Scan for the cell matching the given text and deliver its [X, Y] coordinate at center. 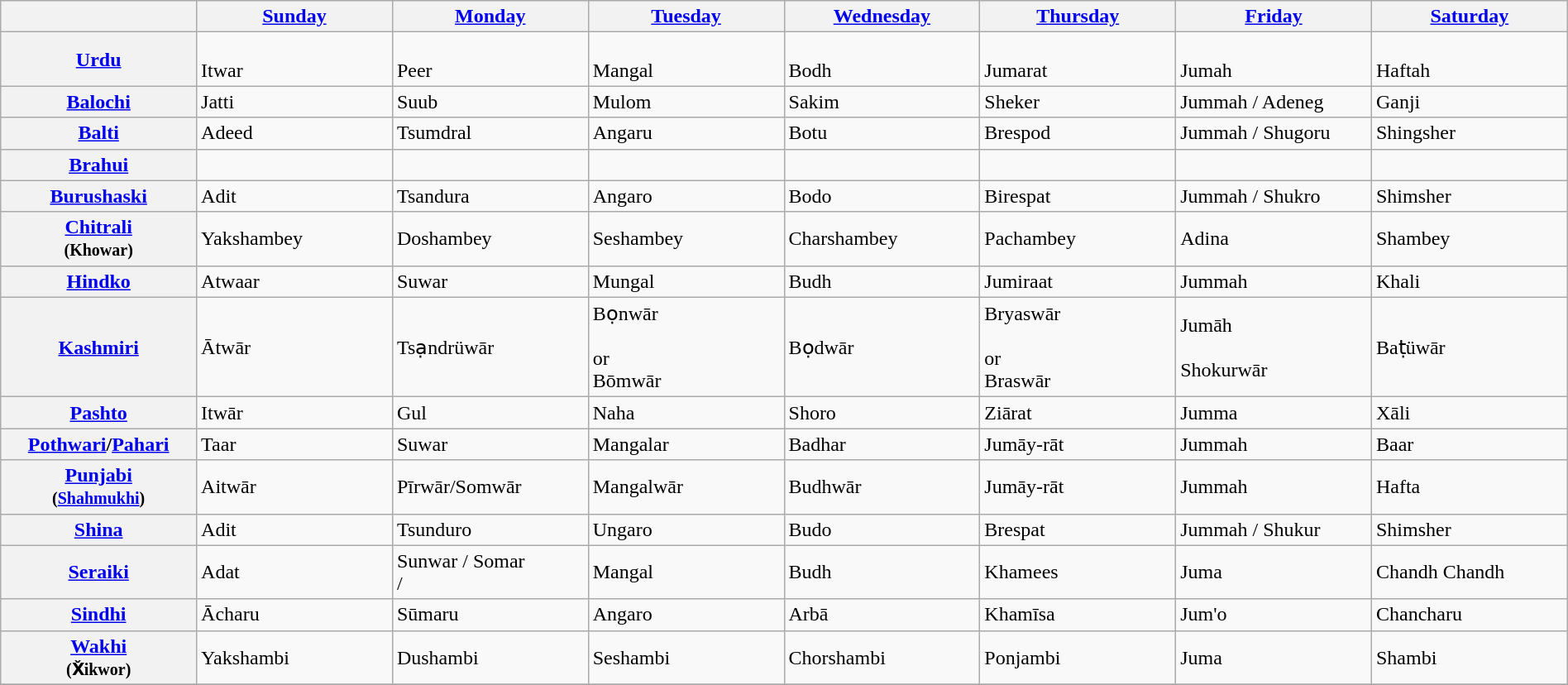
Sindhi [99, 615]
Dushambi [490, 657]
Naha [686, 413]
Pashto [99, 413]
Shoro [882, 413]
Saturday [1469, 17]
Jum'o [1274, 615]
Tsandura [490, 196]
Urdu [99, 60]
Hafta [1469, 486]
Mangalar [686, 444]
Sūmaru [490, 615]
Jummah / Shukro [1274, 196]
Jumma [1274, 413]
Ziārat [1078, 413]
Budo [882, 529]
BryaswārorBraswār [1078, 347]
Jatti [294, 102]
Khali [1469, 281]
Adina [1274, 238]
Badhar [882, 444]
BọnwārorBōmwār [686, 347]
JumāhShokurwār [1274, 347]
Bodo [882, 196]
Suub [490, 102]
Jummah / Adeneg [1274, 102]
Khamīsa [1078, 615]
Peer [490, 60]
Charshambey [882, 238]
Chorshambi [882, 657]
Shambi [1469, 657]
Shambey [1469, 238]
Mulom [686, 102]
Thursday [1078, 17]
Hindko [99, 281]
Balochi [99, 102]
Wakhi (X̌ikwor) [99, 657]
Jummah / Shugoru [1274, 133]
Gul [490, 413]
Pachambey [1078, 238]
Tuesday [686, 17]
Monday [490, 17]
Haftah [1469, 60]
Brespod [1078, 133]
Pīrwār/Somwār [490, 486]
Tsạndrüwār [490, 347]
Ungaro [686, 529]
Jumiraat [1078, 281]
Yakshambey [294, 238]
Budhwār [882, 486]
Pothwari/Pahari [99, 444]
Ācharu [294, 615]
Mungal [686, 281]
Friday [1274, 17]
Itwar [294, 60]
Seshambi [686, 657]
Mangalwār [686, 486]
Birespat [1078, 196]
Chandh Chandh [1469, 572]
Adeed [294, 133]
Punjabi(Shahmukhi) [99, 486]
Balti [99, 133]
Tsunduro [490, 529]
Atwaar [294, 281]
Brahui [99, 165]
Ganji [1469, 102]
Sunwar / Somar / [490, 572]
Khamees [1078, 572]
Chitrali(Khowar) [99, 238]
Seshambey [686, 238]
Jumarat [1078, 60]
Chancharu [1469, 615]
Doshambey [490, 238]
Bodh [882, 60]
Itwār [294, 413]
Tsumdral [490, 133]
Botu [882, 133]
Sunday [294, 17]
Baṭüwār [1469, 347]
Bọdwār [882, 347]
Shingsher [1469, 133]
Wednesday [882, 17]
Aitwār [294, 486]
Burushaski [99, 196]
Baar [1469, 444]
Kashmiri [99, 347]
Angaru [686, 133]
Brespat [1078, 529]
Adat [294, 572]
Jummah / Shukur [1274, 529]
Yakshambi [294, 657]
Ātwār [294, 347]
Ponjambi [1078, 657]
Taar [294, 444]
Arbā [882, 615]
Shina [99, 529]
Seraiki [99, 572]
Xāli [1469, 413]
Jumah [1274, 60]
Sakim [882, 102]
Sheker [1078, 102]
